Return the (x, y) coordinate for the center point of the cell that contains the specified text.  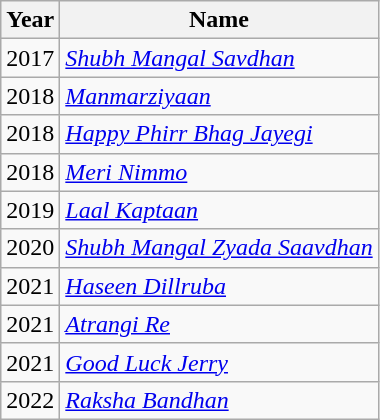
Name (219, 20)
2020 (30, 248)
Happy Phirr Bhag Jayegi (219, 134)
Shubh Mangal Zyada Saavdhan (219, 248)
2022 (30, 400)
Manmarziyaan (219, 96)
Raksha Bandhan (219, 400)
Atrangi Re (219, 324)
2017 (30, 58)
Meri Nimmo (219, 172)
Haseen Dillruba (219, 286)
2019 (30, 210)
Year (30, 20)
Shubh Mangal Savdhan (219, 58)
Good Luck Jerry (219, 362)
Laal Kaptaan (219, 210)
